Pinpoint the cell where the given text exists, returning its (x, y) midpoint coordinate. 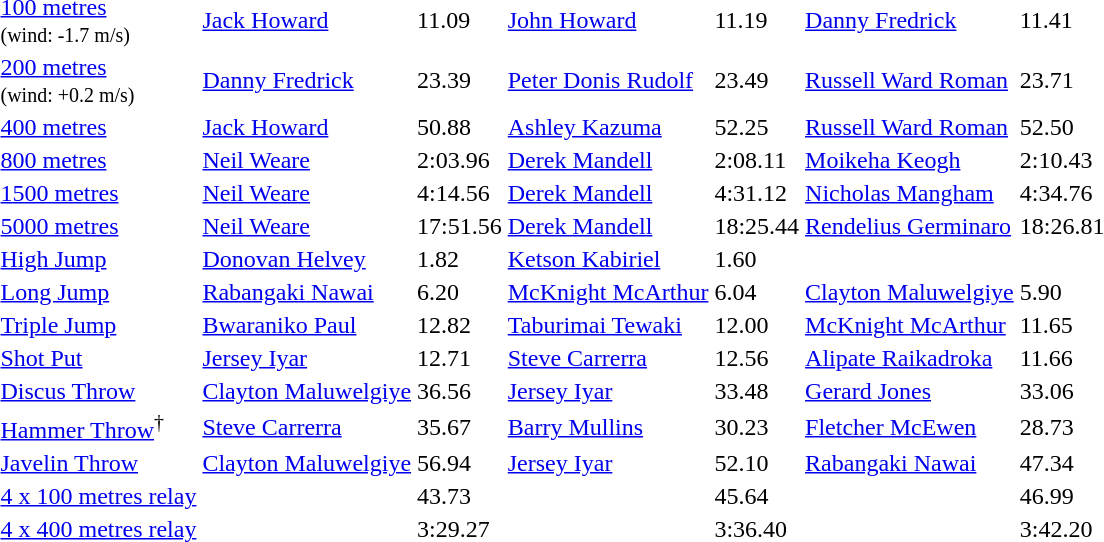
23.49 (757, 80)
Jack Howard (307, 127)
12.56 (757, 358)
2:08.11 (757, 160)
Alipate Raikadroka (910, 358)
18:25.44 (757, 226)
2:03.96 (460, 160)
Rendelius Germinaro (910, 226)
43.73 (460, 496)
35.67 (460, 427)
17:51.56 (460, 226)
45.64 (757, 496)
4:14.56 (460, 193)
4:31.12 (757, 193)
Gerard Jones (910, 391)
36.56 (460, 391)
Donovan Helvey (307, 259)
Ashley Kazuma (608, 127)
12.71 (460, 358)
6.20 (460, 292)
1.82 (460, 259)
Danny Fredrick (307, 80)
33.48 (757, 391)
50.88 (460, 127)
52.25 (757, 127)
56.94 (460, 463)
23.39 (460, 80)
Bwaraniko Paul (307, 325)
Moikeha Keogh (910, 160)
52.10 (757, 463)
Peter Donis Rudolf (608, 80)
Nicholas Mangham (910, 193)
1.60 (757, 259)
Barry Mullins (608, 427)
Ketson Kabiriel (608, 259)
Taburimai Tewaki (608, 325)
6.04 (757, 292)
Fletcher McEwen (910, 427)
30.23 (757, 427)
12.82 (460, 325)
12.00 (757, 325)
